Identify which cell holds the provided text, then report its [X, Y] central coordinate. 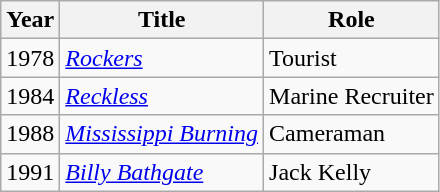
Reckless [162, 96]
Jack Kelly [352, 172]
1991 [30, 172]
Tourist [352, 58]
Rockers [162, 58]
Year [30, 20]
Title [162, 20]
Role [352, 20]
1978 [30, 58]
Marine Recruiter [352, 96]
1984 [30, 96]
Mississippi Burning [162, 134]
Billy Bathgate [162, 172]
1988 [30, 134]
Cameraman [352, 134]
